Search for the cell housing the specified text and yield its [x, y] center coordinate. 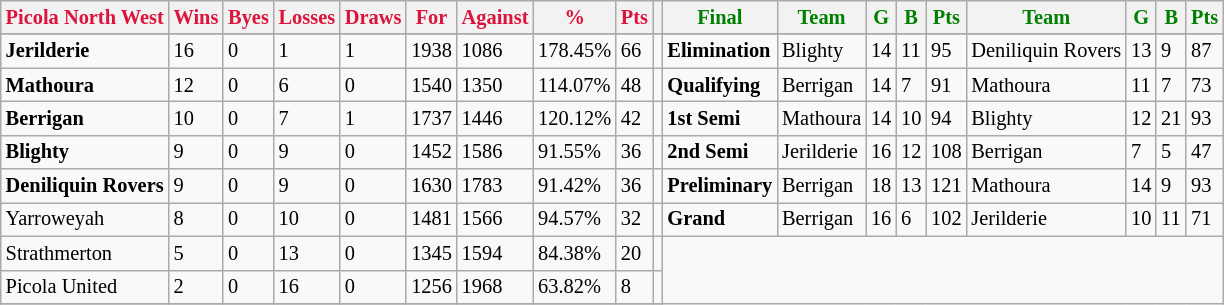
1350 [496, 85]
1345 [431, 253]
95 [946, 51]
94.57% [574, 219]
1630 [431, 186]
1256 [431, 287]
18 [881, 186]
108 [946, 152]
1783 [496, 186]
Picola United [85, 287]
% [574, 17]
87 [1204, 51]
2nd Semi [720, 152]
1938 [431, 51]
Picola North West [85, 17]
91.42% [574, 186]
1446 [496, 118]
Draws [373, 17]
1st Semi [720, 118]
94 [946, 118]
84.38% [574, 253]
178.45% [574, 51]
121 [946, 186]
1086 [496, 51]
21 [1171, 118]
Yarroweyah [85, 219]
1540 [431, 85]
73 [1204, 85]
Preliminary [720, 186]
1968 [496, 287]
91 [946, 85]
20 [634, 253]
Strathmerton [85, 253]
Final [720, 17]
Losses [307, 17]
1566 [496, 219]
1452 [431, 152]
71 [1204, 219]
66 [634, 51]
Byes [248, 17]
Wins [196, 17]
Elimination [720, 51]
42 [634, 118]
63.82% [574, 287]
91.55% [574, 152]
48 [634, 85]
114.07% [574, 85]
32 [634, 219]
Against [496, 17]
102 [946, 219]
1481 [431, 219]
Grand [720, 219]
1737 [431, 118]
47 [1204, 152]
Qualifying [720, 85]
1594 [496, 253]
2 [196, 287]
For [431, 17]
1586 [496, 152]
120.12% [574, 118]
